Scan for the cell matching the given text and deliver its (x, y) coordinate at center. 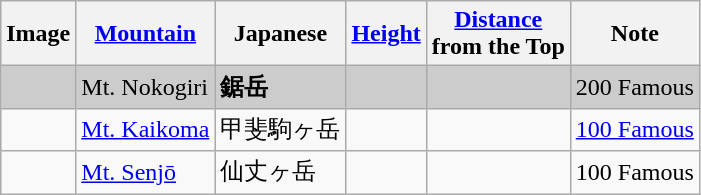
Note (634, 34)
鋸岳 (280, 88)
200 Famous (634, 88)
Distancefrom the Top (498, 34)
Japanese (280, 34)
Mountain (146, 34)
甲斐駒ヶ岳 (280, 130)
仙丈ヶ岳 (280, 172)
Mt. Kaikoma (146, 130)
Mt. Senjō (146, 172)
Image (38, 34)
Height (386, 34)
Mt. Nokogiri (146, 88)
